Pinpoint the cell where the given text exists, returning its (x, y) midpoint coordinate. 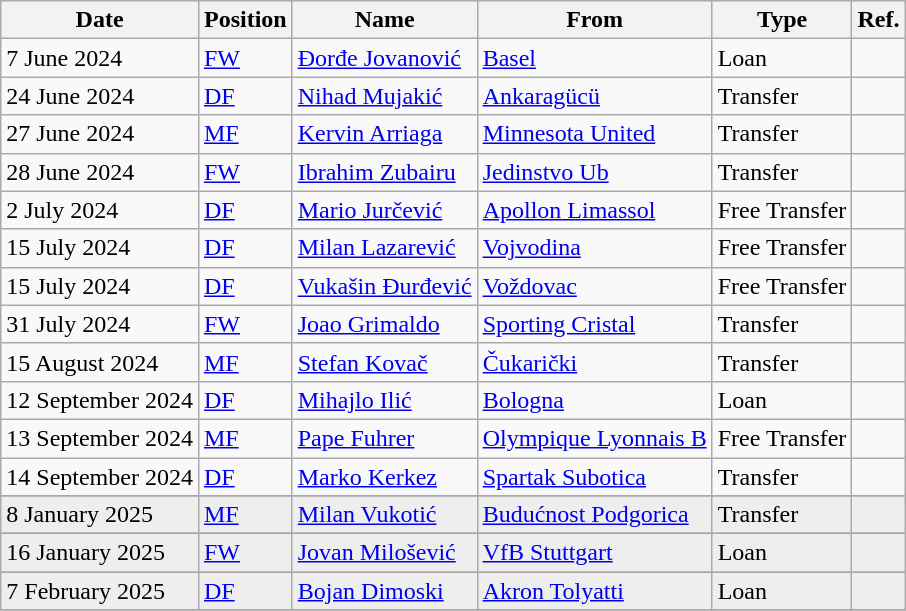
7 February 2025 (100, 591)
Đorđe Jovanović (384, 58)
28 June 2024 (100, 172)
13 September 2024 (100, 438)
Bojan Dimoski (384, 591)
24 June 2024 (100, 96)
Nihad Mujakić (384, 96)
Sporting Cristal (594, 324)
Voždovac (594, 286)
Basel (594, 58)
2 July 2024 (100, 210)
Apollon Limassol (594, 210)
16 January 2025 (100, 553)
Mihajlo Ilić (384, 400)
From (594, 20)
15 August 2024 (100, 362)
27 June 2024 (100, 134)
Kervin Arriaga (384, 134)
Type (782, 20)
Olympique Lyonnais B (594, 438)
Joao Grimaldo (384, 324)
Čukarički (594, 362)
Marko Kerkez (384, 477)
8 January 2025 (100, 515)
Vukašin Đurđević (384, 286)
Pape Fuhrer (384, 438)
31 July 2024 (100, 324)
Ref. (878, 20)
Milan Lazarević (384, 248)
7 June 2024 (100, 58)
Minnesota United (594, 134)
Mario Jurčević (384, 210)
Date (100, 20)
Ankaragücü (594, 96)
12 September 2024 (100, 400)
Ibrahim Zubairu (384, 172)
Spartak Subotica (594, 477)
Name (384, 20)
Budućnost Podgorica (594, 515)
Bologna (594, 400)
14 September 2024 (100, 477)
Milan Vukotić (384, 515)
Akron Tolyatti (594, 591)
VfB Stuttgart (594, 553)
Jedinstvo Ub (594, 172)
Vojvodina (594, 248)
Stefan Kovač (384, 362)
Jovan Milošević (384, 553)
Position (245, 20)
